Detect which cell encompasses the target text, then output its [x, y] center coordinate. 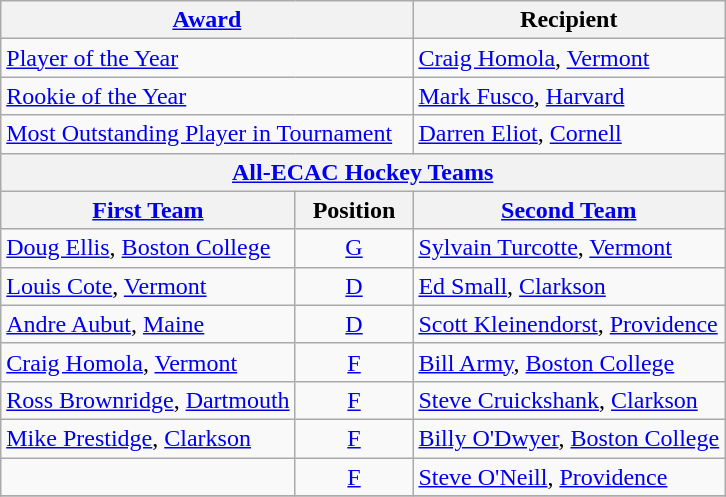
Ed Small, Clarkson [569, 286]
Scott Kleinendorst, Providence [569, 324]
First Team [148, 210]
Player of the Year [207, 58]
All-ECAC Hockey Teams [363, 172]
G [354, 248]
Second Team [569, 210]
Doug Ellis, Boston College [148, 248]
Position [354, 210]
Ross Brownridge, Dartmouth [148, 400]
Sylvain Turcotte, Vermont [569, 248]
Recipient [569, 20]
Most Outstanding Player in Tournament [207, 134]
Steve Cruickshank, Clarkson [569, 400]
Bill Army, Boston College [569, 362]
Mike Prestidge, Clarkson [148, 438]
Billy O'Dwyer, Boston College [569, 438]
Award [207, 20]
Darren Eliot, Cornell [569, 134]
Mark Fusco, Harvard [569, 96]
Steve O'Neill, Providence [569, 477]
Louis Cote, Vermont [148, 286]
Andre Aubut, Maine [148, 324]
Rookie of the Year [207, 96]
